Pinpoint the cell where the given text exists, returning its [x, y] midpoint coordinate. 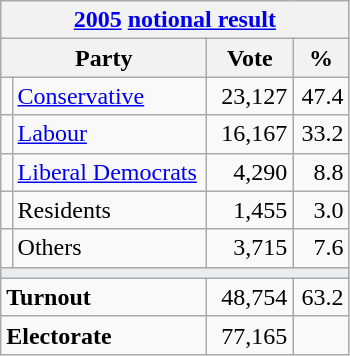
Party [104, 58]
77,165 [250, 335]
7.6 [321, 248]
% [321, 58]
Residents [110, 210]
16,167 [250, 134]
3,715 [250, 248]
63.2 [321, 297]
Electorate [104, 335]
48,754 [250, 297]
3.0 [321, 210]
Conservative [110, 96]
47.4 [321, 96]
8.8 [321, 172]
4,290 [250, 172]
1,455 [250, 210]
Others [110, 248]
2005 notional result [175, 20]
23,127 [250, 96]
Vote [250, 58]
Liberal Democrats [110, 172]
Labour [110, 134]
Turnout [104, 297]
33.2 [321, 134]
